Output the [X, Y] coordinate of the center of the cell containing the given text.  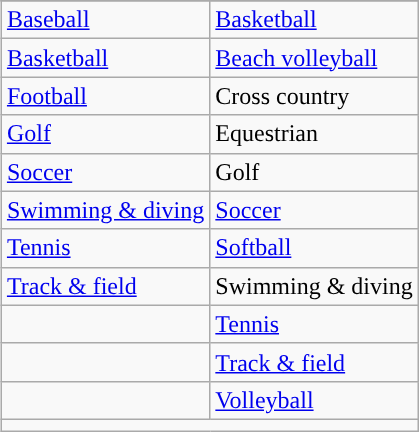
Football [105, 96]
Cross country [314, 96]
Equestrian [314, 134]
Baseball [105, 20]
Beach volleyball [314, 58]
Softball [314, 248]
Volleyball [314, 400]
